For the text-containing cell, return its midpoint in [X, Y] coordinate format. 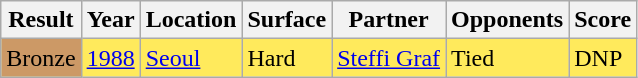
Hard [287, 58]
1988 [110, 58]
Surface [287, 20]
Score [603, 20]
Location [191, 20]
DNP [603, 58]
Steffi Graf [389, 58]
Tied [508, 58]
Opponents [508, 20]
Bronze [41, 58]
Partner [389, 20]
Year [110, 20]
Seoul [191, 58]
Result [41, 20]
